Return (x, y) of the center of cell containing provided text 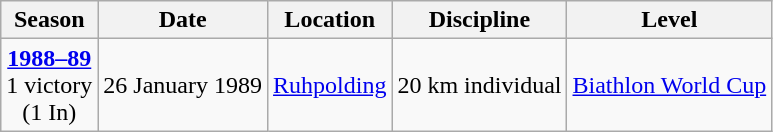
Level (670, 20)
1988–89 1 victory (1 In) (50, 85)
26 January 1989 (183, 85)
Season (50, 20)
Date (183, 20)
Discipline (480, 20)
Biathlon World Cup (670, 85)
Location (330, 20)
20 km individual (480, 85)
Ruhpolding (330, 85)
